Determine the [X, Y] coordinate at the center of the cell enclosing the given text.  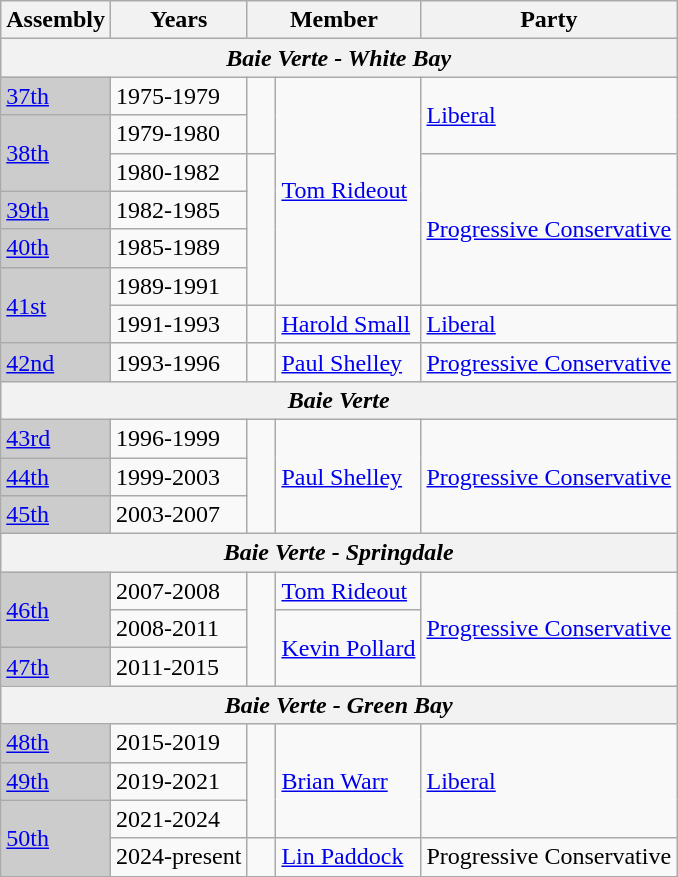
1975-1979 [178, 96]
45th [56, 515]
Party [549, 20]
50th [56, 838]
1999-2003 [178, 477]
Member [334, 20]
47th [56, 667]
39th [56, 210]
Baie Verte - Springdale [339, 553]
Brian Warr [348, 781]
2015-2019 [178, 743]
42nd [56, 362]
Kevin Pollard [348, 648]
2007-2008 [178, 591]
1982-1985 [178, 210]
2019-2021 [178, 781]
1993-1996 [178, 362]
Lin Paddock [348, 857]
40th [56, 248]
1989-1991 [178, 286]
Years [178, 20]
1980-1982 [178, 172]
2008-2011 [178, 629]
1985-1989 [178, 248]
1996-1999 [178, 438]
43rd [56, 438]
38th [56, 153]
2021-2024 [178, 819]
1991-1993 [178, 324]
2011-2015 [178, 667]
2003-2007 [178, 515]
Harold Small [348, 324]
Assembly [56, 20]
48th [56, 743]
46th [56, 610]
49th [56, 781]
1979-1980 [178, 134]
2024-present [178, 857]
Baie Verte - White Bay [339, 58]
Baie Verte - Green Bay [339, 705]
41st [56, 305]
37th [56, 96]
44th [56, 477]
Baie Verte [339, 400]
